Provide the [X, Y] coordinate of the cell's center where the given text is located.  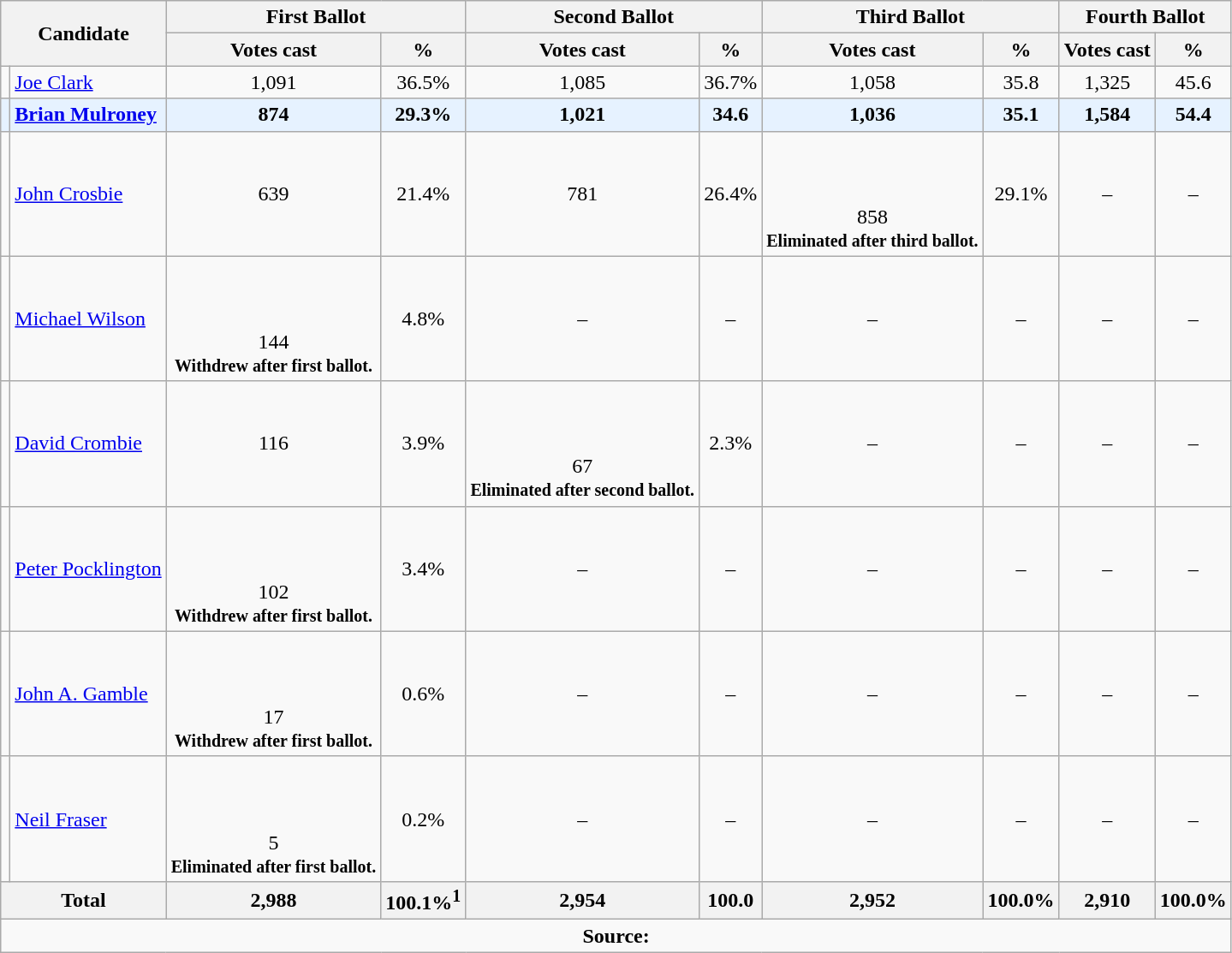
Candidate [84, 33]
Joe Clark [88, 82]
34.6 [731, 115]
116 [274, 444]
Michael Wilson [88, 319]
1,325 [1107, 82]
4.8% [423, 319]
Source: [616, 936]
102Withdrew after first ballot. [274, 569]
781 [582, 194]
Second Ballot [614, 17]
2,952 [872, 901]
26.4% [731, 194]
35.1 [1021, 115]
Peter Pocklington [88, 569]
5Eliminated after first ballot. [274, 819]
3.9% [423, 444]
144Withdrew after first ballot. [274, 319]
John Crosbie [88, 194]
1,021 [582, 115]
29.3% [423, 115]
1,085 [582, 82]
First Ballot [316, 17]
29.1% [1021, 194]
17Withdrew after first ballot. [274, 694]
1,584 [1107, 115]
36.5% [423, 82]
Neil Fraser [88, 819]
100.0 [731, 901]
1,058 [872, 82]
2,954 [582, 901]
2.3% [731, 444]
0.2% [423, 819]
Third Ballot [911, 17]
21.4% [423, 194]
54.4 [1193, 115]
35.8 [1021, 82]
1,036 [872, 115]
3.4% [423, 569]
639 [274, 194]
858Eliminated after third ballot. [872, 194]
36.7% [731, 82]
874 [274, 115]
2,910 [1107, 901]
Total [84, 901]
100.1%1 [423, 901]
67Eliminated after second ballot. [582, 444]
45.6 [1193, 82]
2,988 [274, 901]
David Crombie [88, 444]
0.6% [423, 694]
Brian Mulroney [88, 115]
John A. Gamble [88, 694]
1,091 [274, 82]
Fourth Ballot [1146, 17]
